Search for the cell housing the specified text and yield its [X, Y] center coordinate. 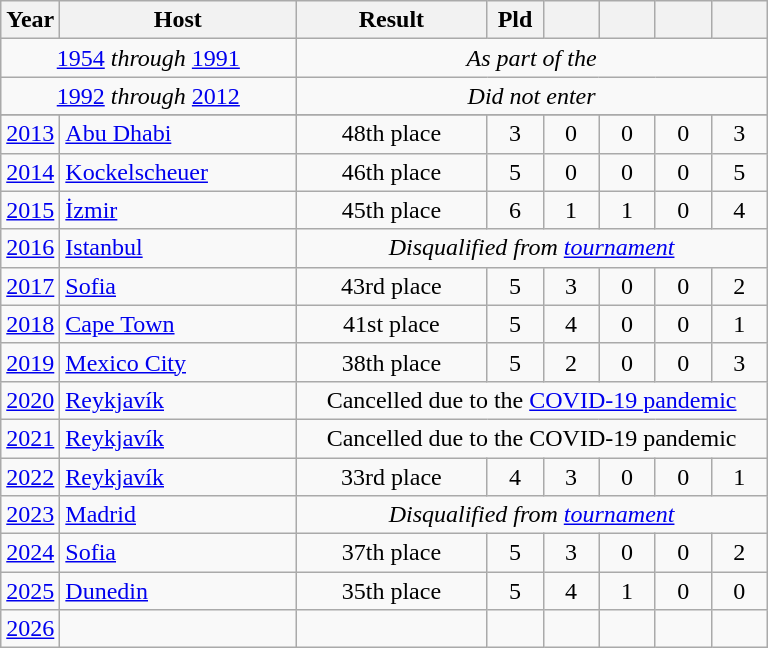
2021 [30, 438]
Istanbul [178, 248]
2024 [30, 553]
Year [30, 20]
1954 through 1991 [148, 58]
Cape Town [178, 324]
Madrid [178, 515]
2022 [30, 477]
Kockelscheuer [178, 172]
33rd place [392, 477]
43rd place [392, 286]
Host [178, 20]
2019 [30, 362]
35th place [392, 591]
2016 [30, 248]
2018 [30, 324]
As part of the [532, 58]
37th place [392, 553]
45th place [392, 210]
Abu Dhabi [178, 134]
2013 [30, 134]
İzmir [178, 210]
2026 [30, 629]
2015 [30, 210]
Dunedin [178, 591]
2014 [30, 172]
Result [392, 20]
2025 [30, 591]
Pld [515, 20]
2017 [30, 286]
6 [515, 210]
38th place [392, 362]
2023 [30, 515]
1992 through 2012 [148, 96]
Did not enter [532, 96]
Mexico City [178, 362]
46th place [392, 172]
48th place [392, 134]
2020 [30, 400]
41st place [392, 324]
